Return (x, y) of the center of cell containing provided text 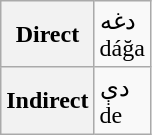
دېde (122, 100)
Indirect (48, 100)
دغهdáğa (122, 34)
Direct (48, 34)
